Scan for the cell matching the given text and deliver its (X, Y) coordinate at center. 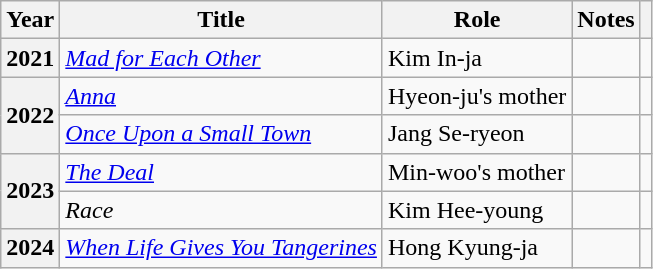
2023 (30, 191)
Min-woo's mother (476, 172)
Race (222, 210)
Mad for Each Other (222, 58)
Hong Kyung-ja (476, 248)
Once Upon a Small Town (222, 134)
Role (476, 20)
The Deal (222, 172)
Year (30, 20)
2024 (30, 248)
2021 (30, 58)
When Life Gives You Tangerines (222, 248)
Anna (222, 96)
Hyeon-ju's mother (476, 96)
Jang Se-ryeon (476, 134)
Notes (606, 20)
2022 (30, 115)
Kim Hee-young (476, 210)
Kim In-ja (476, 58)
Title (222, 20)
